Identify which cell holds the provided text, then report its (x, y) central coordinate. 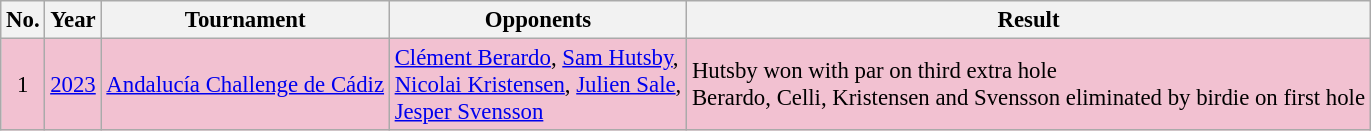
Clément Berardo, Sam Hutsby, Nicolai Kristensen, Julien Sale, Jesper Svensson (538, 85)
2023 (73, 85)
Result (1029, 20)
No. (23, 20)
Andalucía Challenge de Cádiz (245, 85)
Opponents (538, 20)
Year (73, 20)
Hutsby won with par on third extra holeBerardo, Celli, Kristensen and Svensson eliminated by birdie on first hole (1029, 85)
Tournament (245, 20)
1 (23, 85)
